Pinpoint the cell where the given text exists, returning its (x, y) midpoint coordinate. 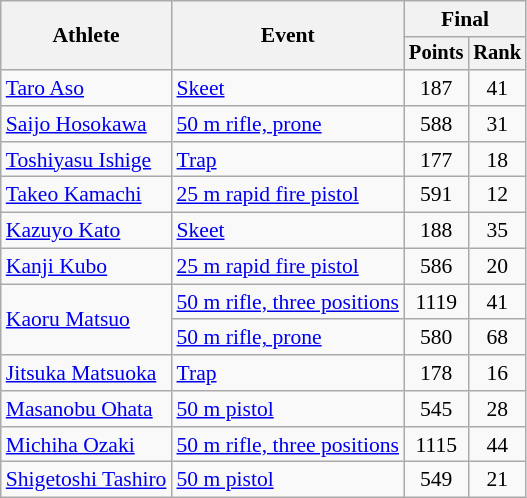
Event (288, 36)
20 (497, 267)
188 (436, 231)
588 (436, 124)
Athlete (86, 36)
21 (497, 480)
549 (436, 480)
31 (497, 124)
Final (465, 19)
35 (497, 231)
Jitsuka Matsuoka (86, 373)
Shigetoshi Tashiro (86, 480)
Saijo Hosokawa (86, 124)
Kanji Kubo (86, 267)
Takeo Kamachi (86, 195)
Michiha Ozaki (86, 445)
44 (497, 445)
Rank (497, 54)
Kazuyo Kato (86, 231)
1119 (436, 302)
Toshiyasu Ishige (86, 160)
28 (497, 409)
Masanobu Ohata (86, 409)
545 (436, 409)
591 (436, 195)
177 (436, 160)
68 (497, 338)
586 (436, 267)
16 (497, 373)
580 (436, 338)
178 (436, 373)
Points (436, 54)
18 (497, 160)
1115 (436, 445)
12 (497, 195)
Kaoru Matsuo (86, 320)
Taro Aso (86, 88)
187 (436, 88)
